Return the (x, y) coordinate for the center point of the cell that contains the specified text.  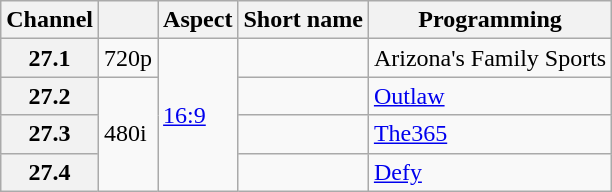
480i (128, 134)
27.4 (50, 172)
Outlaw (490, 96)
Short name (303, 20)
27.3 (50, 134)
16:9 (198, 115)
27.2 (50, 96)
Channel (50, 20)
The365 (490, 134)
720p (128, 58)
Aspect (198, 20)
Defy (490, 172)
Arizona's Family Sports (490, 58)
Programming (490, 20)
27.1 (50, 58)
